Capture the cell that displays the provided text and extract its [X, Y] central coordinate. 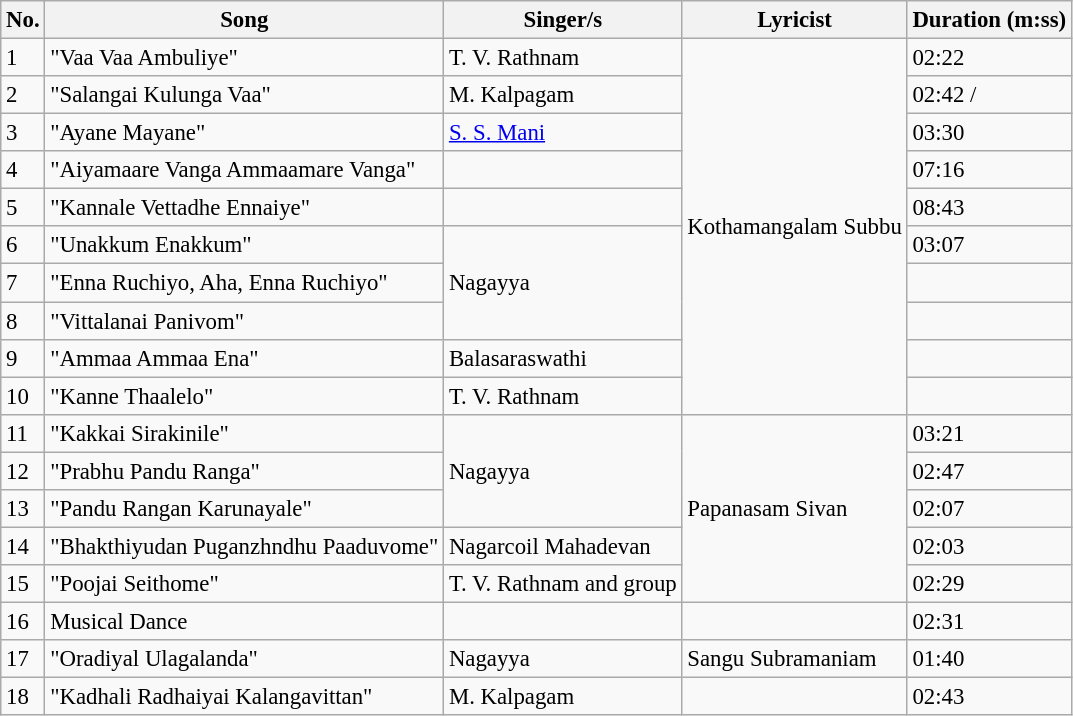
Singer/s [563, 20]
Sangu Subramaniam [794, 659]
"Kadhali Radhaiyai Kalangavittan" [244, 697]
02:47 [989, 471]
17 [23, 659]
"Pandu Rangan Karunayale" [244, 509]
"Vittalanai Panivom" [244, 321]
18 [23, 697]
12 [23, 471]
"Salangai Kulunga Vaa" [244, 95]
7 [23, 283]
No. [23, 20]
02:43 [989, 697]
Kothamangalam Subbu [794, 227]
02:31 [989, 621]
02:07 [989, 509]
"Kakkai Sirakinile" [244, 433]
Papanasam Sivan [794, 508]
1 [23, 58]
07:16 [989, 170]
T. V. Rathnam and group [563, 584]
Musical Dance [244, 621]
Nagarcoil Mahadevan [563, 546]
02:22 [989, 58]
02:42 / [989, 95]
10 [23, 396]
6 [23, 245]
16 [23, 621]
"Prabhu Pandu Ranga" [244, 471]
"Ayane Mayane" [244, 133]
11 [23, 433]
Lyricist [794, 20]
"Kannale Vettadhe Ennaiye" [244, 208]
"Enna Ruchiyo, Aha, Enna Ruchiyo" [244, 283]
"Kanne Thaalelo" [244, 396]
02:29 [989, 584]
5 [23, 208]
"Aiyamaare Vanga Ammaamare Vanga" [244, 170]
08:43 [989, 208]
"Poojai Seithome" [244, 584]
"Ammaa Ammaa Ena" [244, 358]
14 [23, 546]
03:21 [989, 433]
4 [23, 170]
13 [23, 509]
01:40 [989, 659]
9 [23, 358]
02:03 [989, 546]
"Unakkum Enakkum" [244, 245]
3 [23, 133]
"Oradiyal Ulagalanda" [244, 659]
03:30 [989, 133]
Duration (m:ss) [989, 20]
Song [244, 20]
Balasaraswathi [563, 358]
03:07 [989, 245]
8 [23, 321]
"Bhakthiyudan Puganzhndhu Paaduvome" [244, 546]
S. S. Mani [563, 133]
2 [23, 95]
15 [23, 584]
"Vaa Vaa Ambuliye" [244, 58]
